Provide the (X, Y) coordinate of the cell's center where the given text is located.  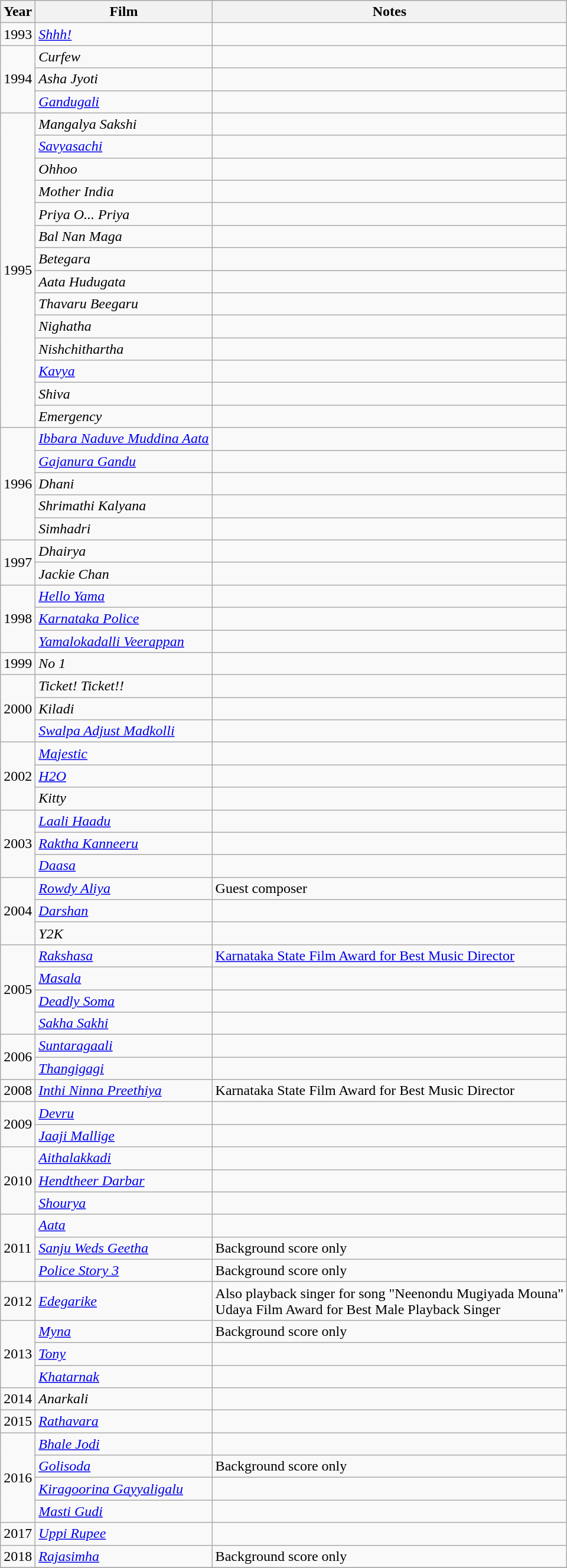
Tony (124, 1354)
2013 (18, 1354)
2017 (18, 1534)
Aithalakkadi (124, 1158)
H2O (124, 776)
Sanju Weds Geetha (124, 1248)
Dhani (124, 484)
Bal Nan Maga (124, 236)
1998 (18, 618)
1994 (18, 79)
Kiladi (124, 709)
2018 (18, 1556)
Edegarike (124, 1300)
Gajanura Gandu (124, 461)
Shiva (124, 394)
Asha Jyoti (124, 79)
Gandugali (124, 102)
Uppi Rupee (124, 1534)
2002 (18, 776)
Rowdy Aliya (124, 888)
Swalpa Adjust Madkolli (124, 731)
2004 (18, 911)
Thangigagi (124, 1068)
Shourya (124, 1203)
Ticket! Ticket!! (124, 686)
Rakshasa (124, 956)
Hendtheer Darbar (124, 1181)
2003 (18, 843)
No 1 (124, 664)
Darshan (124, 911)
2016 (18, 1478)
Deadly Soma (124, 1001)
Inthi Ninna Preethiya (124, 1091)
Y2K (124, 933)
Thavaru Beegaru (124, 304)
2005 (18, 989)
Yamalokadalli Veerappan (124, 641)
Myna (124, 1331)
2011 (18, 1248)
2012 (18, 1300)
Rajasimha (124, 1556)
Karnataka Police (124, 618)
Police Story 3 (124, 1270)
Jaaji Mallige (124, 1136)
Hello Yama (124, 596)
Betegara (124, 259)
Anarkali (124, 1399)
Curfew (124, 57)
Also playback singer for song "Neenondu Mugiyada Mouna"Udaya Film Award for Best Male Playback Singer (390, 1300)
Year (18, 12)
Simhadri (124, 529)
2014 (18, 1399)
Kitty (124, 798)
Masala (124, 978)
Raktha Kanneeru (124, 843)
Ibbara Naduve Muddina Aata (124, 439)
Khatarnak (124, 1377)
1996 (18, 484)
Notes (390, 12)
Devru (124, 1113)
Rathavara (124, 1422)
Daasa (124, 866)
1995 (18, 270)
Kiragoorina Gayyaligalu (124, 1489)
2009 (18, 1124)
Film (124, 12)
Kavya (124, 371)
Savyasachi (124, 146)
Bhale Jodi (124, 1444)
Aata Hudugata (124, 282)
Nighatha (124, 327)
Emergency (124, 416)
1999 (18, 664)
2000 (18, 709)
Masti Gudi (124, 1511)
Mother India (124, 191)
Dhairya (124, 551)
Mangalya Sakshi (124, 124)
1997 (18, 562)
2010 (18, 1181)
Guest composer (390, 888)
Majestic (124, 754)
Nishchithartha (124, 349)
Ohhoo (124, 169)
Sakha Sakhi (124, 1023)
Shhh! (124, 34)
Golisoda (124, 1466)
1993 (18, 34)
Suntaragaali (124, 1046)
Jackie Chan (124, 573)
Shrimathi Kalyana (124, 506)
2006 (18, 1057)
2015 (18, 1422)
Priya O... Priya (124, 214)
Aata (124, 1225)
2008 (18, 1091)
Laali Haadu (124, 821)
